Extract the [x, y] coordinate from the center of the cell holding the provided text.  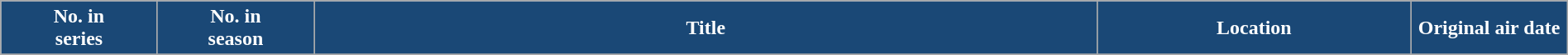
Original air date [1489, 28]
Location [1254, 28]
No. inseason [235, 28]
No. inseries [79, 28]
Title [706, 28]
